Pinpoint the cell where the given text exists, returning its [x, y] midpoint coordinate. 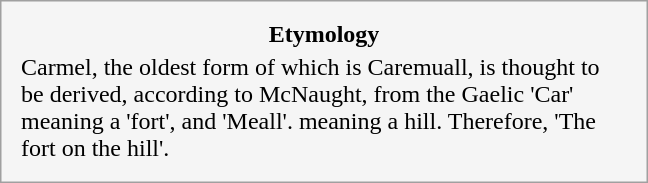
Etymology [324, 35]
